Scan for the cell matching the given text and deliver its (x, y) coordinate at center. 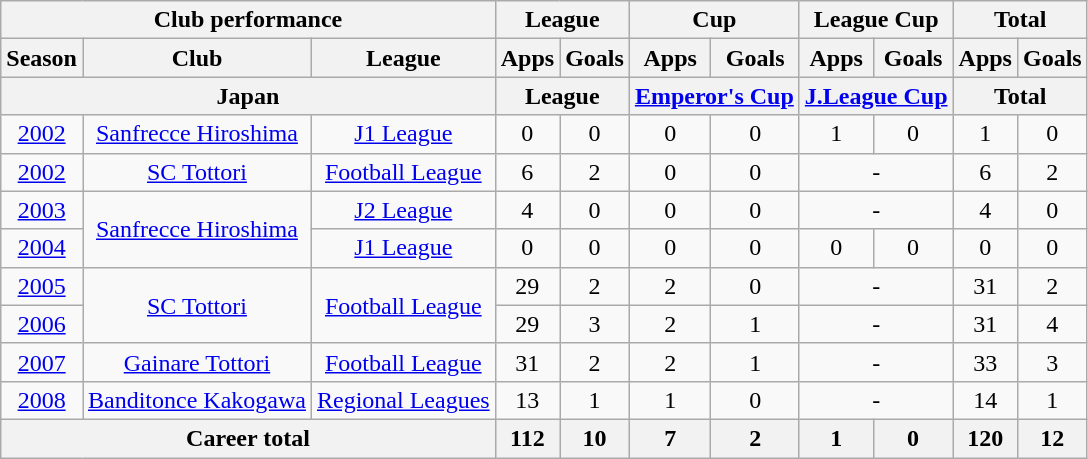
Season (42, 58)
J2 League (403, 210)
2006 (42, 324)
7 (670, 438)
2003 (42, 210)
10 (595, 438)
2007 (42, 362)
14 (985, 400)
Japan (248, 96)
12 (1052, 438)
2005 (42, 286)
Career total (248, 438)
Regional Leagues (403, 400)
J.League Cup (876, 96)
112 (527, 438)
2008 (42, 400)
League Cup (876, 20)
Emperor's Cup (714, 96)
120 (985, 438)
Club (196, 58)
Gainare Tottori (196, 362)
Banditonce Kakogawa (196, 400)
33 (985, 362)
2004 (42, 248)
Club performance (248, 20)
Cup (714, 20)
13 (527, 400)
